Capture the cell that displays the provided text and extract its (x, y) central coordinate. 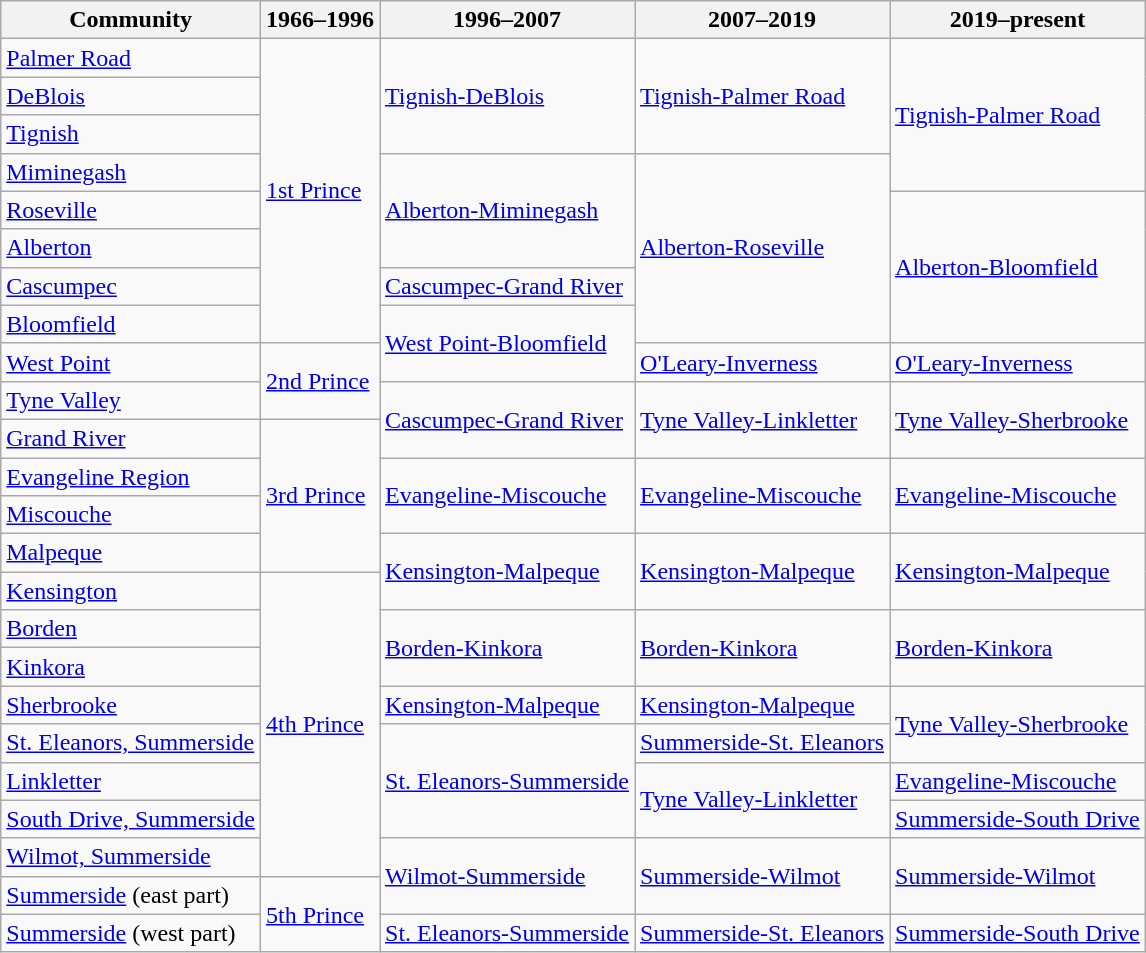
West Point-Bloomfield (508, 343)
Alberton-Roseville (762, 248)
Wilmot-Summerside (508, 876)
2nd Prince (320, 381)
3rd Prince (320, 495)
1996–2007 (508, 20)
Miscouche (131, 515)
Grand River (131, 438)
Roseville (131, 210)
Summerside (east part) (131, 895)
Miminegash (131, 172)
Linkletter (131, 781)
4th Prince (320, 724)
Community (131, 20)
Cascumpec (131, 286)
Malpeque (131, 553)
Tignish (131, 134)
Alberton-Bloomfield (1018, 267)
Borden (131, 629)
Evangeline Region (131, 477)
Sherbrooke (131, 705)
Palmer Road (131, 58)
St. Eleanors, Summerside (131, 743)
5th Prince (320, 914)
Alberton (131, 248)
Tignish-DeBlois (508, 96)
Summerside (west part) (131, 933)
2007–2019 (762, 20)
Wilmot, Summerside (131, 857)
Alberton-Miminegash (508, 210)
Kensington (131, 591)
South Drive, Summerside (131, 819)
West Point (131, 362)
1966–1996 (320, 20)
Bloomfield (131, 324)
2019–present (1018, 20)
1st Prince (320, 191)
Tyne Valley (131, 400)
Kinkora (131, 667)
DeBlois (131, 96)
